Return (X, Y) of the center of cell containing provided text 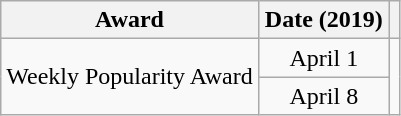
Award (130, 20)
Date (2019) (324, 20)
April 8 (324, 96)
April 1 (324, 58)
Weekly Popularity Award (130, 77)
